Output the (x, y) coordinate of the center of the cell containing the given text.  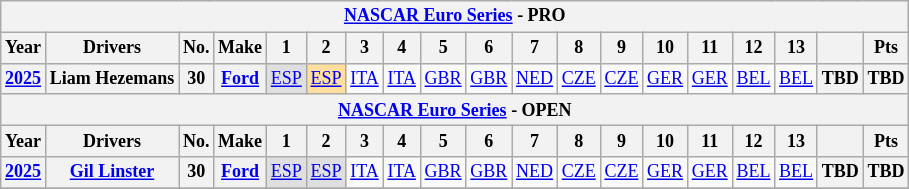
Liam Hezemans (112, 78)
NASCAR Euro Series - PRO (455, 16)
Gil Linster (112, 172)
NASCAR Euro Series - OPEN (455, 110)
